For the text-containing cell, return its midpoint in (x, y) coordinate format. 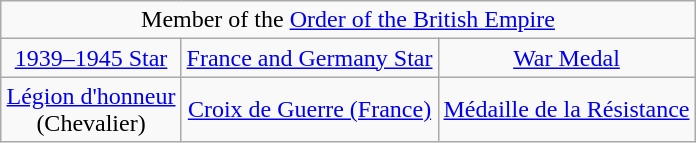
Member of the Order of the British Empire (348, 20)
Légion d'honneur(Chevalier) (91, 110)
1939–1945 Star (91, 58)
War Medal (566, 58)
Croix de Guerre (France) (310, 110)
Médaille de la Résistance (566, 110)
France and Germany Star (310, 58)
